For the text-containing cell, return its midpoint in [X, Y] coordinate format. 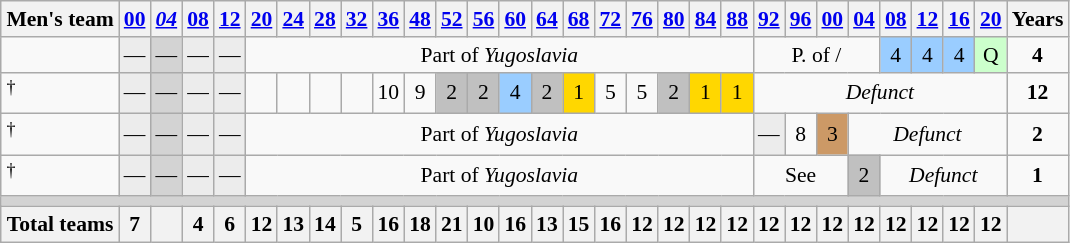
64 [547, 19]
8 [801, 134]
52 [452, 19]
15 [579, 224]
7 [135, 224]
Total teams [60, 224]
72 [610, 19]
84 [706, 19]
18 [420, 224]
Years [1038, 19]
92 [769, 19]
88 [737, 19]
3 [832, 134]
56 [484, 19]
See [800, 176]
80 [674, 19]
21 [452, 224]
60 [515, 19]
36 [388, 19]
68 [579, 19]
24 [293, 19]
9 [420, 92]
Men's team [60, 19]
28 [325, 19]
14 [325, 224]
96 [801, 19]
P. of / [816, 55]
32 [357, 19]
6 [230, 224]
Q [991, 55]
48 [420, 19]
76 [642, 19]
